Identify which cell holds the provided text, then report its [X, Y] central coordinate. 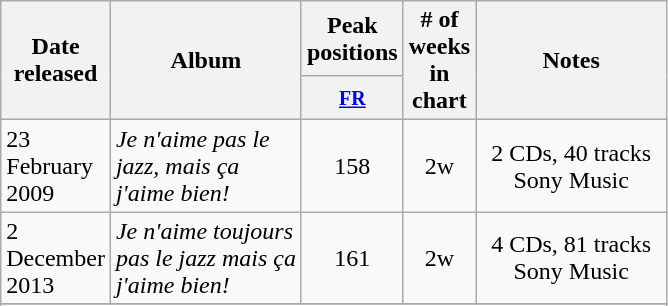
4 CDs, 81 tracks Sony Music [572, 258]
Je n'aime toujours pas le jazz mais ça j'aime bien! [206, 258]
23 February 2009 [56, 166]
FR [352, 98]
# of weeks in chart [439, 60]
Notes [572, 60]
Peak positions [352, 38]
Je n'aime pas le jazz, mais ça j'aime bien! [206, 166]
Album [206, 60]
2 December 2013 [56, 258]
158 [352, 166]
161 [352, 258]
Date released [56, 60]
2 CDs, 40 tracks Sony Music [572, 166]
